Determine the (x, y) coordinate at the center of the cell enclosing the given text.  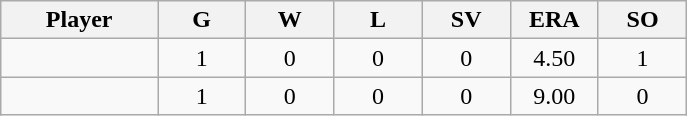
ERA (554, 20)
Player (80, 20)
W (290, 20)
L (378, 20)
4.50 (554, 58)
G (202, 20)
SV (466, 20)
SO (642, 20)
9.00 (554, 96)
